Locate the cell with the specified text and output its [x, y] center coordinate. 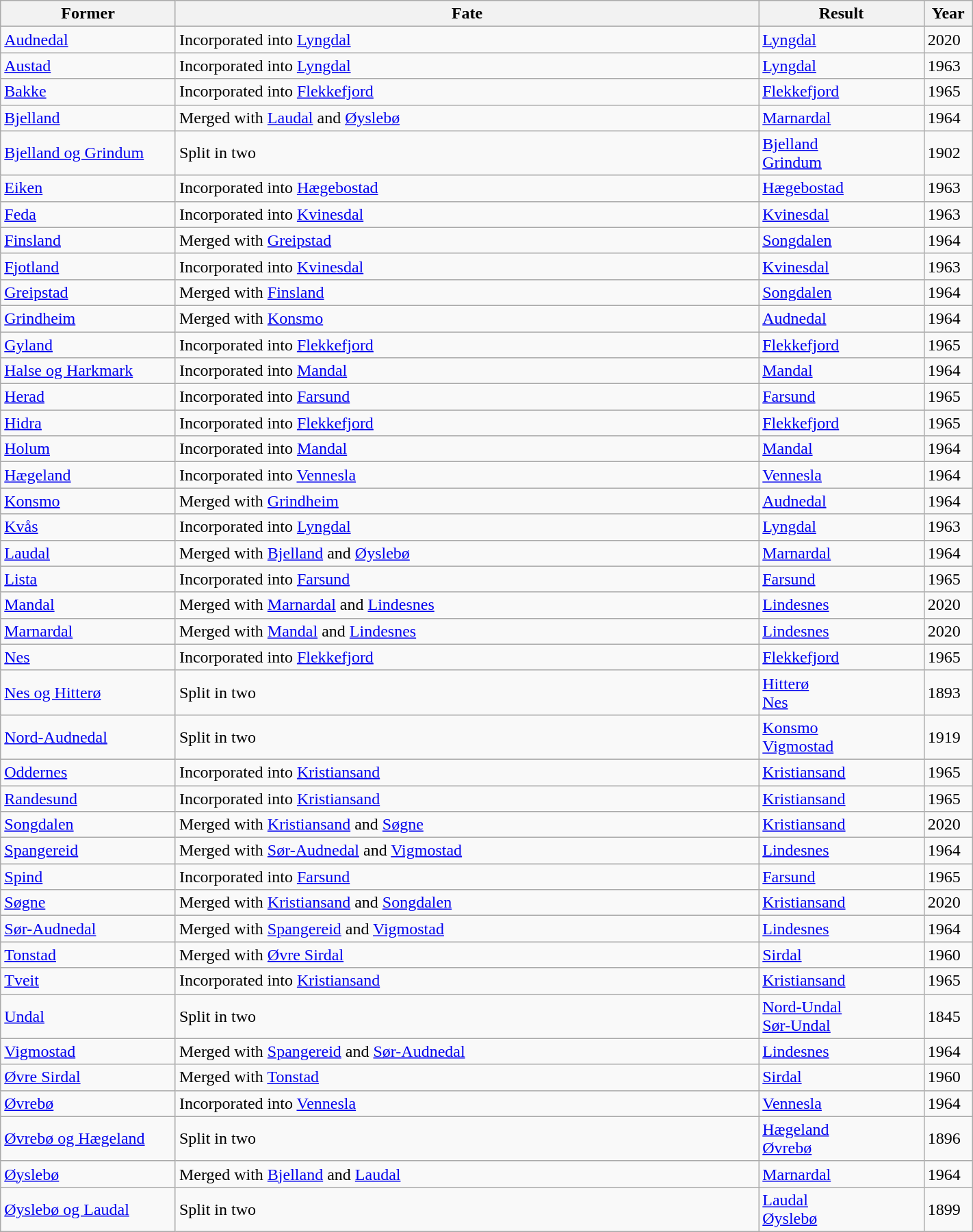
Greipstad [88, 292]
Merged with Kristiansand and Søgne [467, 825]
Nes [88, 657]
Nord-Audnedal [88, 736]
Holum [88, 449]
Merged with Grindheim [467, 501]
1896 [948, 1139]
BjellandGrindum [842, 153]
Merged with Kristiansand and Songdalen [467, 903]
Randesund [88, 799]
Austad [88, 66]
Bakke [88, 92]
Tonstad [88, 955]
Undal [88, 1016]
1893 [948, 693]
HitterøNes [842, 693]
Merged with Laudal and Øyslebø [467, 118]
Lista [88, 579]
Søgne [88, 903]
Finsland [88, 240]
Fjotland [88, 266]
Hægebostad [842, 188]
Merged with Tonstad [467, 1077]
Bjelland [88, 118]
Feda [88, 214]
LaudalØyslebø [842, 1209]
Fate [467, 14]
Bjelland og Grindum [88, 153]
HægelandØvrebø [842, 1139]
Spangereid [88, 851]
Merged with Konsmo [467, 318]
Nes og Hitterø [88, 693]
Sør-Audnedal [88, 929]
Merged with Spangereid and Vigmostad [467, 929]
Laudal [88, 553]
Merged with Øvre Sirdal [467, 955]
Oddernes [88, 772]
Merged with Greipstad [467, 240]
Grindheim [88, 318]
Øvrebø og Hægeland [88, 1139]
Nord-UndalSør-Undal [842, 1016]
Merged with Bjelland and Øyslebø [467, 553]
Incorporated into Hægebostad [467, 188]
1845 [948, 1016]
Merged with Bjelland and Laudal [467, 1174]
Gyland [88, 344]
Vigmostad [88, 1051]
1899 [948, 1209]
Herad [88, 397]
Tveit [88, 981]
Merged with Sør-Audnedal and Vigmostad [467, 851]
Hægeland [88, 475]
Eiken [88, 188]
Øvre Sirdal [88, 1077]
1902 [948, 153]
Merged with Finsland [467, 292]
Year [948, 14]
Spind [88, 877]
Former [88, 14]
Merged with Mandal and Lindesnes [467, 631]
Halse og Harkmark [88, 371]
Merged with Spangereid and Sør-Audnedal [467, 1051]
1919 [948, 736]
Øvrebø [88, 1103]
Konsmo [88, 501]
Kvås [88, 527]
Result [842, 14]
Øyslebø [88, 1174]
Hidra [88, 423]
Øyslebø og Laudal [88, 1209]
Merged with Marnardal and Lindesnes [467, 605]
KonsmoVigmostad [842, 736]
